Output the (x, y) coordinate of the center of the cell containing the given text.  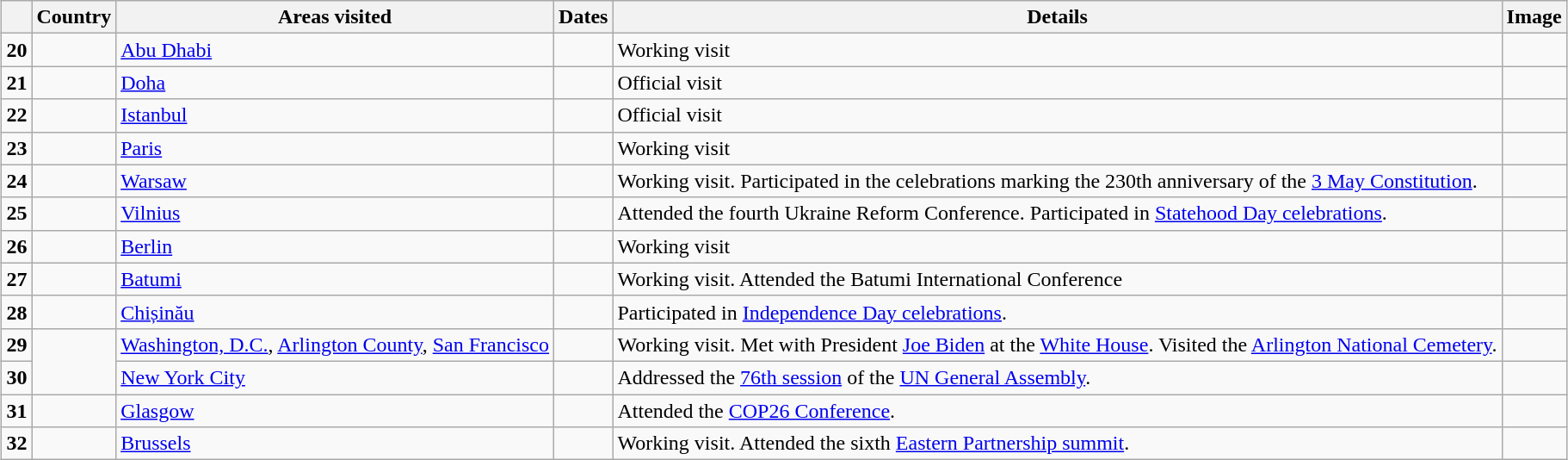
24 (17, 181)
Doha (336, 83)
26 (17, 246)
28 (17, 312)
Participated in Independence Day celebrations. (1057, 312)
Paris (336, 148)
Addressed the 76th session of the UN General Assembly. (1057, 377)
Country (74, 17)
32 (17, 444)
Chișinău (336, 312)
25 (17, 214)
Abu Dhabi (336, 50)
30 (17, 377)
20 (17, 50)
Glasgow (336, 411)
Warsaw (336, 181)
Batumi (336, 279)
Washington, D.C., Arlington County, San Francisco (336, 345)
Dates (583, 17)
Image (1534, 17)
31 (17, 411)
Areas visited (336, 17)
Working visit. Attended the Batumi International Conference (1057, 279)
Working visit. Attended the sixth Eastern Partnership summit. (1057, 444)
Working visit. Participated in the celebrations marking the 230th anniversary of the 3 May Constitution. (1057, 181)
22 (17, 115)
Attended the COP26 Conference. (1057, 411)
23 (17, 148)
Berlin (336, 246)
Brussels (336, 444)
Attended the fourth Ukraine Reform Conference. Participated in Statehood Day celebrations. (1057, 214)
New York City (336, 377)
Working visit. Met with President Joe Biden at the White House. Visited the Arlington National Cemetery. (1057, 345)
Istanbul (336, 115)
27 (17, 279)
29 (17, 345)
Details (1057, 17)
Vilnius (336, 214)
21 (17, 83)
